Extract the (x, y) coordinate from the center of the cell holding the provided text.  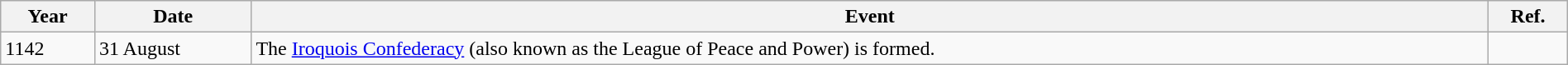
Ref. (1528, 17)
The Iroquois Confederacy (also known as the League of Peace and Power) is formed. (870, 48)
Event (870, 17)
Year (48, 17)
1142 (48, 48)
31 August (172, 48)
Date (172, 17)
